Extract the [x, y] coordinate from the center of the cell holding the provided text.  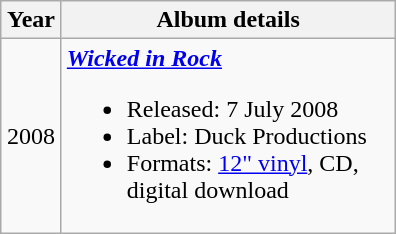
2008 [32, 136]
Album details [228, 20]
Wicked in RockReleased: 7 July 2008Label: Duck ProductionsFormats: 12" vinyl, CD, digital download [228, 136]
Year [32, 20]
